Locate the cell with the specified text and output its [X, Y] center coordinate. 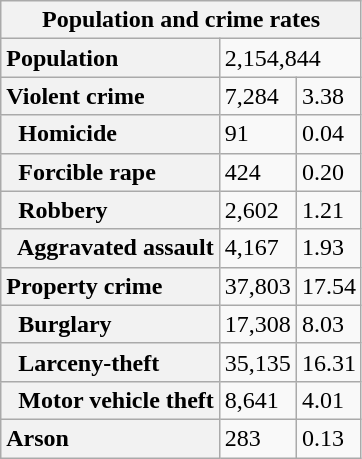
Forcible rape [110, 172]
17.54 [328, 286]
8.03 [328, 324]
Aggravated assault [110, 248]
Population and crime rates [182, 20]
2,602 [258, 210]
Homicide [110, 134]
8,641 [258, 400]
37,803 [258, 286]
0.20 [328, 172]
Motor vehicle theft [110, 400]
424 [258, 172]
0.13 [328, 438]
16.31 [328, 362]
1.21 [328, 210]
7,284 [258, 96]
Population [110, 58]
3.38 [328, 96]
Property crime [110, 286]
4.01 [328, 400]
17,308 [258, 324]
Burglary [110, 324]
91 [258, 134]
Arson [110, 438]
Larceny-theft [110, 362]
1.93 [328, 248]
Violent crime [110, 96]
35,135 [258, 362]
Robbery [110, 210]
4,167 [258, 248]
2,154,844 [290, 58]
283 [258, 438]
0.04 [328, 134]
